Search for the cell housing the specified text and yield its [x, y] center coordinate. 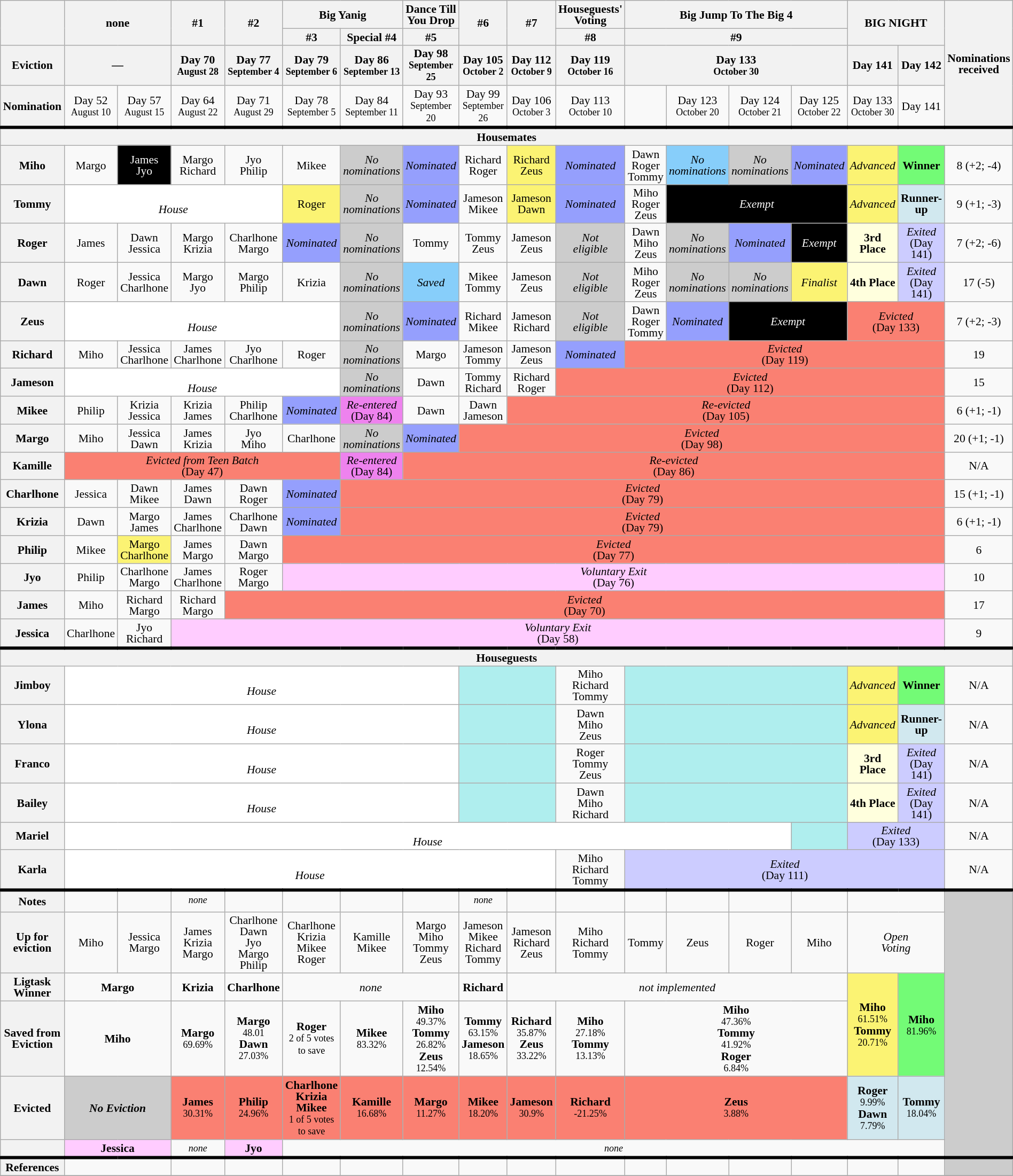
Eviction [32, 65]
James30.31% [198, 1108]
CharlhoneDawnJyoMargoPhilip [253, 942]
MargoKrizia [198, 244]
DawnMargo [253, 550]
10 [979, 577]
Mikee83.32% [372, 1039]
JessicaMargo [144, 942]
Jameson30.9% [531, 1108]
TommyRichard [483, 382]
JamesMargo [198, 550]
Bailey [32, 802]
JamesonTommy [483, 355]
17 (-5) [979, 282]
Day 105October 2 [483, 65]
19 [979, 355]
Saved from Eviction [32, 1039]
Ylona [32, 724]
not implemented [677, 987]
Day 119October 16 [590, 65]
Kamille16.68% [372, 1108]
Day 123October 20 [698, 107]
TommyZeus [483, 244]
Day 125October 22 [820, 107]
15 [979, 382]
Evicted(Day 77) [613, 550]
9 (+1; -3) [979, 204]
Exited(Day 111) [785, 871]
Exited(Day 133) [897, 836]
MargoJyo [198, 282]
Tommy18.04% [921, 1108]
Day 64August 22 [198, 107]
Big Jump To The Big 4 [736, 14]
Day 79September 6 [311, 65]
JamesDawn [198, 494]
BIG NIGHT [897, 22]
DawnMikee [144, 494]
Evicted(Day 112) [750, 382]
Nominations received [979, 64]
JyoMiho [253, 438]
JamesKrizia [198, 438]
JamesonMikee [483, 204]
Margo48.01Dawn27.03% [253, 1039]
#7 [531, 22]
JamesonRichard [531, 322]
Margo11.27% [431, 1108]
Miho61.51%Tommy20.71% [873, 1025]
References [32, 1166]
Day 77September 4 [253, 65]
#6 [483, 22]
Evicted(Day 119) [785, 355]
No Eviction [118, 1108]
RogerMargo [253, 577]
JamesonRichardZeus [531, 942]
Miho47.36%Tommy41.92%Roger6.84% [736, 1039]
Day 57August 15 [144, 107]
Day 112October 9 [531, 65]
MargoCharlhone [144, 550]
Evicted(Day 70) [585, 605]
JamesJyo [144, 164]
Housemates [506, 137]
OpenVoting [897, 942]
Karla [32, 871]
Day 124October 21 [760, 107]
Evicted from Teen Batch(Day 47) [202, 466]
Margo69.69% [198, 1039]
Day 70August 28 [198, 65]
17 [979, 605]
CharlhoneKriziaMikeeRoger [311, 942]
9 [979, 633]
RichardZeus [531, 164]
Ligtask Winner [32, 987]
Day 52August 10 [91, 107]
Franco [32, 764]
Re-evicted(Day 105) [726, 410]
Voluntary Exit(Day 58) [558, 633]
Evicted(Day 133) [897, 322]
JamesonMikeeRichardTommy [483, 942]
Notes [32, 901]
Day 78September 5 [311, 107]
CharlhoneKriziaMikee1 of 5 votesto save [311, 1108]
Zeus3.88% [736, 1108]
JyoPhilip [253, 164]
MargoRichard [198, 164]
RogerTommyZeus [590, 764]
#5 [431, 36]
KriziaJames [198, 410]
Finalist [820, 282]
Miho27.18%Tommy13.13% [590, 1039]
#8 [590, 36]
Evicted [32, 1108]
Tommy63.15%Jameson18.65% [483, 1039]
Mikee18.20% [483, 1108]
Miho81.96% [921, 1025]
Roger2 of 5 votesto save [311, 1039]
JessicaDawn [144, 438]
Roger9.99%Dawn7.79% [873, 1108]
Up for eviction [32, 942]
Voluntary Exit(Day 76) [613, 577]
KamilleMikee [372, 942]
Special #4 [372, 36]
Houseguests' Voting [590, 14]
DawnJameson [483, 410]
8 (+2; -4) [979, 164]
Kamille [32, 466]
7 (+2; -3) [979, 322]
— [118, 65]
JyoRichard [144, 633]
Richard35.87%Zeus33.22% [531, 1039]
Nomination [32, 107]
Philip24.96% [253, 1108]
Day 71August 29 [253, 107]
15 (+1; -1) [979, 494]
Day 99September 26 [483, 107]
Saved [431, 282]
JamesonDawn [531, 204]
Houseguests [506, 657]
JamesKriziaMargo [198, 942]
MargoJames [144, 522]
RichardMikee [483, 322]
#1 [198, 22]
Jameson [32, 382]
PhilipCharlhone [253, 410]
DawnRoger [253, 494]
MargoPhilip [253, 282]
Day 106October 3 [531, 107]
Day 142 [921, 65]
Mariel [32, 836]
Day 93September 20 [431, 107]
MargoMihoTommyZeus [431, 942]
Dance Till You Drop [431, 14]
#2 [253, 22]
Miho49.37%Tommy26.82%Zeus12.54% [431, 1039]
7 (+2; -6) [979, 244]
CharlhoneDawn [253, 522]
DawnJessica [144, 244]
Evicted(Day 98) [702, 438]
MikeeTommy [483, 282]
#9 [736, 36]
#3 [311, 36]
KriziaJessica [144, 410]
JyoCharlhone [253, 355]
Re-evicted(Day 86) [674, 466]
Day 84September 11 [372, 107]
DawnMihoRichard [590, 802]
Day 86September 13 [372, 65]
Day 113October 10 [590, 107]
6 [979, 550]
Richard-21.25% [590, 1108]
Day 98September 25 [431, 65]
20 (+1; -1) [979, 438]
Jimboy [32, 686]
Big Yanig [343, 14]
